Provide the [X, Y] coordinate of the cell's center where the given text is located.  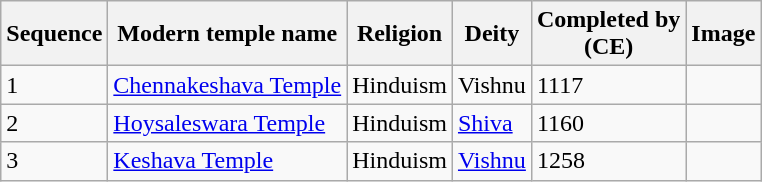
Deity [492, 34]
3 [54, 161]
1117 [608, 85]
Sequence [54, 34]
Shiva [492, 123]
Chennakeshava Temple [228, 85]
2 [54, 123]
Hoysaleswara Temple [228, 123]
Modern temple name [228, 34]
Keshava Temple [228, 161]
Religion [400, 34]
1 [54, 85]
1258 [608, 161]
Completed by(CE) [608, 34]
Image [724, 34]
1160 [608, 123]
